For the text-containing cell, return its midpoint in (x, y) coordinate format. 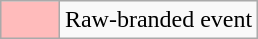
Raw-branded event (158, 20)
